Scan for the cell matching the given text and deliver its (X, Y) coordinate at center. 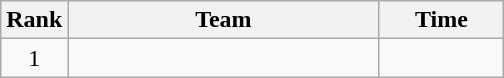
Rank (34, 20)
Team (224, 20)
Time (442, 20)
1 (34, 58)
